Search for the cell housing the specified text and yield its [x, y] center coordinate. 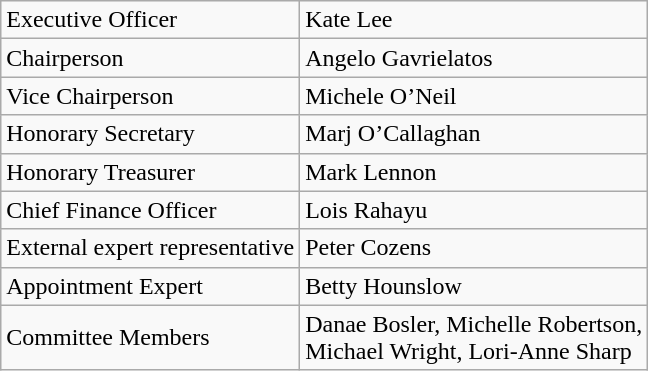
Angelo Gavrielatos [474, 58]
Chief Finance Officer [150, 210]
Appointment Expert [150, 286]
Executive Officer [150, 20]
Michele O’Neil [474, 96]
Mark Lennon [474, 172]
Chairperson [150, 58]
Peter Cozens [474, 248]
Lois Rahayu [474, 210]
Danae Bosler, Michelle Robertson,Michael Wright, Lori-Anne Sharp [474, 338]
Honorary Treasurer [150, 172]
Marj O’Callaghan [474, 134]
External expert representative [150, 248]
Honorary Secretary [150, 134]
Vice Chairperson [150, 96]
Betty Hounslow [474, 286]
Kate Lee [474, 20]
Committee Members [150, 338]
